Extract the (x, y) coordinate from the center of the cell holding the provided text.  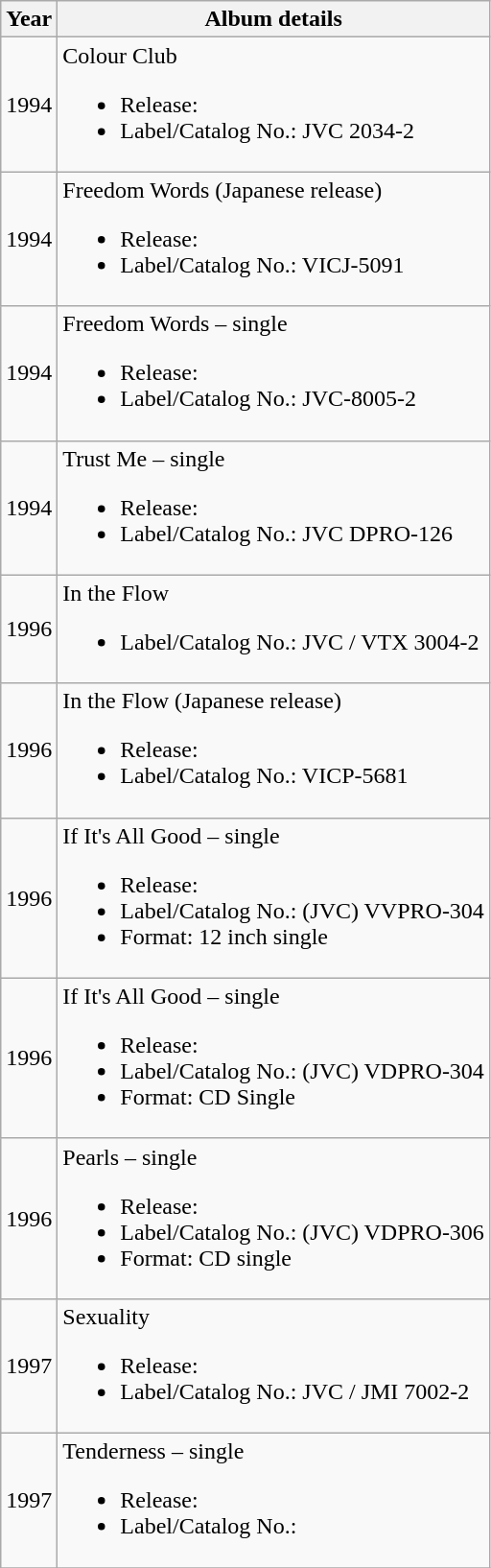
If It's All Good – singleRelease:Label/Catalog No.: (JVC) VVPRO-304Format: 12 inch single (274, 898)
Colour ClubRelease:Label/Catalog No.: JVC 2034-2 (274, 105)
Trust Me – singleRelease:Label/Catalog No.: JVC DPRO-126 (274, 508)
Album details (274, 19)
Freedom Words – singleRelease:Label/Catalog No.: JVC-8005-2 (274, 373)
SexualityRelease:Label/Catalog No.: JVC / JMI 7002-2 (274, 1366)
In the FlowLabel/Catalog No.: JVC / VTX 3004-2 (274, 630)
If It's All Good – singleRelease:Label/Catalog No.: (JVC) VDPRO-304Format: CD Single (274, 1057)
Tenderness – singleRelease:Label/Catalog No.: (274, 1500)
In the Flow (Japanese release)Release:Label/Catalog No.: VICP-5681 (274, 750)
Pearls – singleRelease:Label/Catalog No.: (JVC) VDPRO-306Format: CD single (274, 1219)
Year (29, 19)
Freedom Words (Japanese release)Release:Label/Catalog No.: VICJ-5091 (274, 239)
